Identify which cell holds the provided text, then report its (x, y) central coordinate. 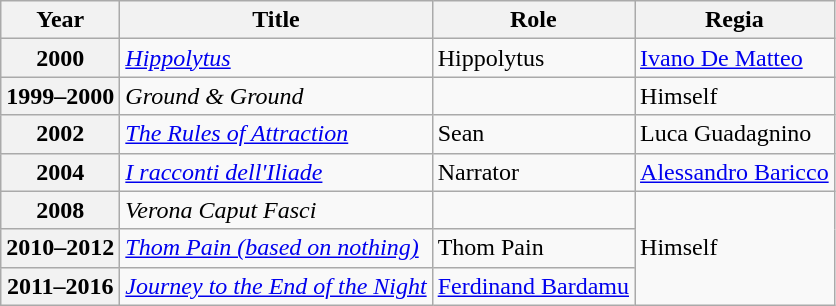
Luca Guadagnino (735, 134)
Narrator (533, 172)
Journey to the End of the Night (276, 286)
Thom Pain (based on nothing) (276, 248)
Role (533, 20)
Thom Pain (533, 248)
I racconti dell'Iliade (276, 172)
2002 (60, 134)
Ground & Ground (276, 96)
2011–2016 (60, 286)
2008 (60, 210)
1999–2000 (60, 96)
2004 (60, 172)
Ivano De Matteo (735, 58)
2000 (60, 58)
Title (276, 20)
Year (60, 20)
Verona Caput Fasci (276, 210)
2010–2012 (60, 248)
Sean (533, 134)
The Rules of Attraction (276, 134)
Regia (735, 20)
Ferdinand Bardamu (533, 286)
Alessandro Baricco (735, 172)
